Find where the given text appears and provide that cell's center as (x, y) coordinate. 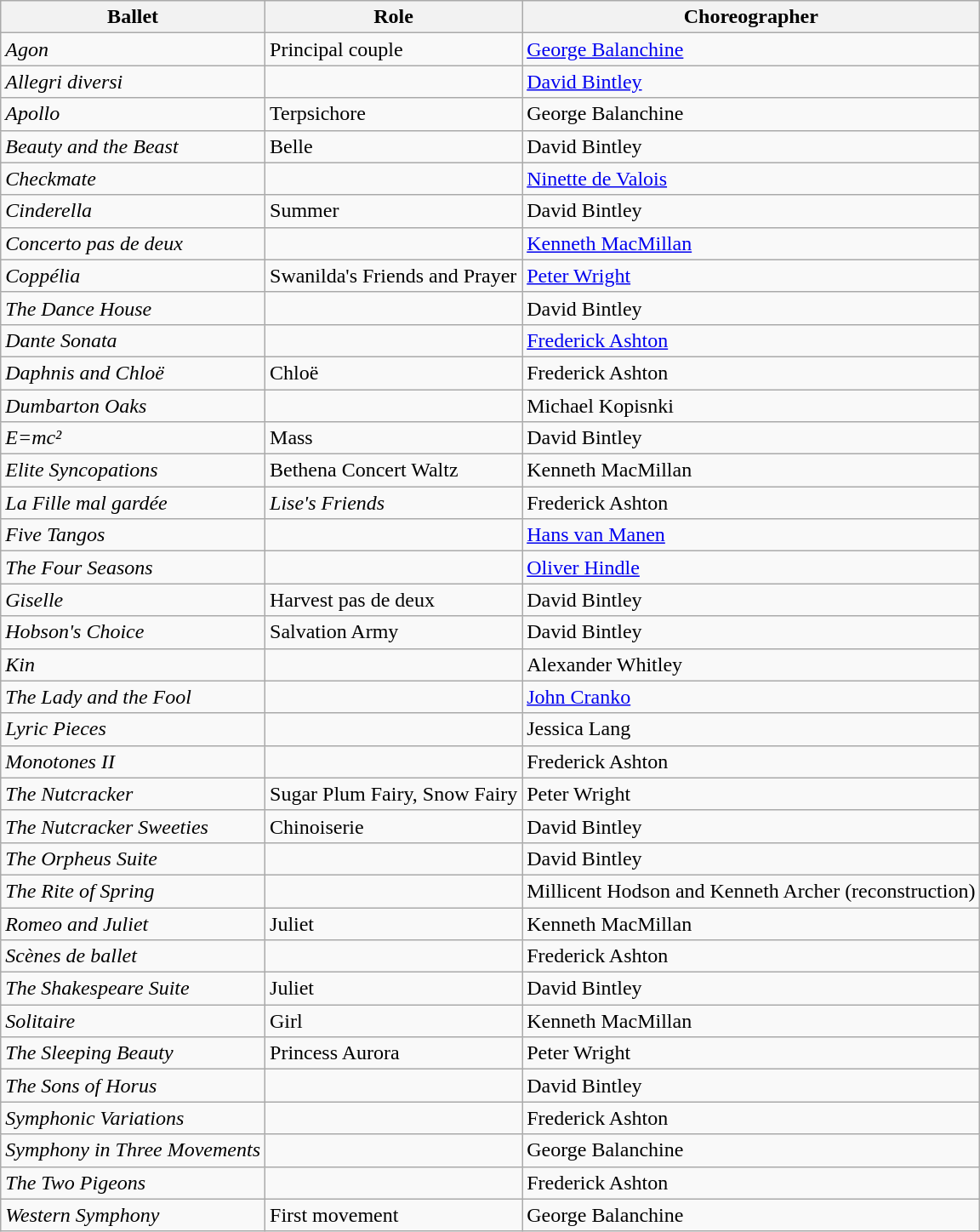
Chloë (394, 373)
Giselle (133, 600)
Summer (394, 211)
Terpsichore (394, 114)
The Nutcracker (133, 794)
Dumbarton Oaks (133, 406)
Elite Syncopations (133, 471)
Hans van Manen (751, 535)
Daphnis and Chloë (133, 373)
Jessica Lang (751, 729)
Dante Sonata (133, 340)
Five Tangos (133, 535)
Monotones II (133, 761)
Chinoiserie (394, 826)
Princess Aurora (394, 1053)
Ninette de Valois (751, 179)
John Cranko (751, 697)
The Sleeping Beauty (133, 1053)
The Lady and the Fool (133, 697)
Scènes de ballet (133, 956)
Mass (394, 438)
Cinderella (133, 211)
Alexander Whitley (751, 664)
The Shakespeare Suite (133, 989)
E=mc² (133, 438)
First movement (394, 1215)
Hobson's Choice (133, 632)
The Two Pigeons (133, 1183)
Lise's Friends (394, 503)
Beauty and the Beast (133, 146)
Kin (133, 664)
Solitaire (133, 1021)
The Dance House (133, 308)
The Sons of Horus (133, 1086)
Girl (394, 1021)
Coppélia (133, 276)
The Orpheus Suite (133, 858)
Apollo (133, 114)
Checkmate (133, 179)
Ballet (133, 17)
Concerto pas de deux (133, 243)
La Fille mal gardée (133, 503)
Millicent Hodson and Kenneth Archer (reconstruction) (751, 891)
Agon (133, 49)
Oliver Hindle (751, 568)
Swanilda's Friends and Prayer (394, 276)
Allegri diversi (133, 82)
Principal couple (394, 49)
Salvation Army (394, 632)
Belle (394, 146)
Western Symphony (133, 1215)
The Rite of Spring (133, 891)
The Nutcracker Sweeties (133, 826)
Sugar Plum Fairy, Snow Fairy (394, 794)
Symphonic Variations (133, 1118)
Harvest pas de deux (394, 600)
Role (394, 17)
Michael Kopisnki (751, 406)
Lyric Pieces (133, 729)
Romeo and Juliet (133, 923)
The Four Seasons (133, 568)
Symphony in Three Movements (133, 1150)
Bethena Concert Waltz (394, 471)
Choreographer (751, 17)
